Extract the [x, y] coordinate from the center of the cell holding the provided text.  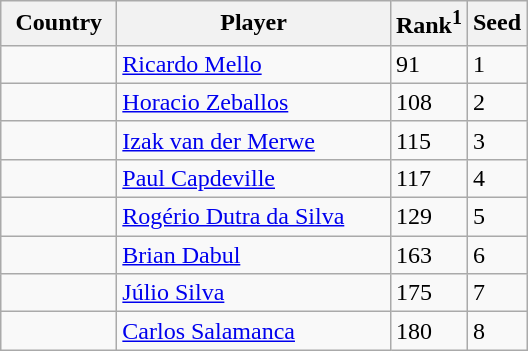
91 [428, 64]
175 [428, 293]
Ricardo Mello [254, 64]
1 [496, 64]
108 [428, 102]
Rank1 [428, 24]
Brian Dabul [254, 255]
Horacio Zeballos [254, 102]
Country [59, 24]
Player [254, 24]
Júlio Silva [254, 293]
Carlos Salamanca [254, 331]
180 [428, 331]
115 [428, 140]
Rogério Dutra da Silva [254, 217]
8 [496, 331]
5 [496, 217]
3 [496, 140]
2 [496, 102]
117 [428, 178]
7 [496, 293]
Seed [496, 24]
6 [496, 255]
129 [428, 217]
4 [496, 178]
Paul Capdeville [254, 178]
163 [428, 255]
Izak van der Merwe [254, 140]
